For the text-containing cell, return its midpoint in (x, y) coordinate format. 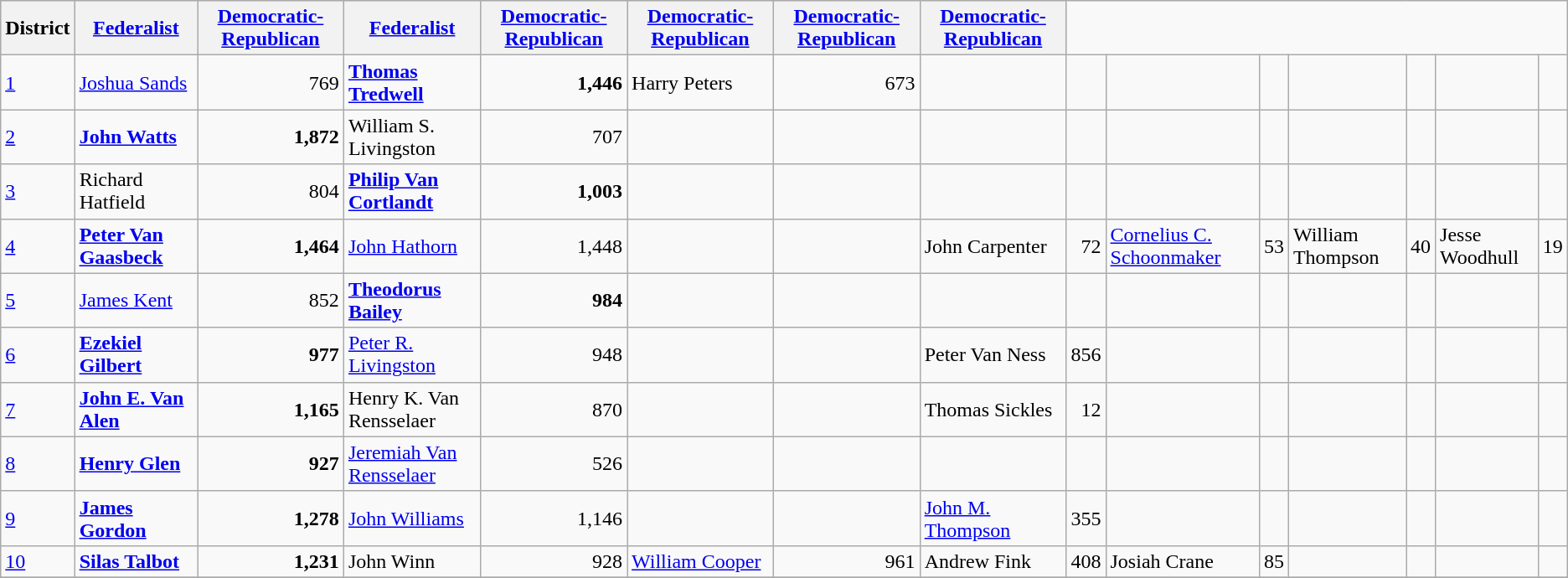
85 (1273, 561)
927 (271, 464)
Silas Talbot (136, 561)
District (38, 28)
8 (38, 464)
40 (1421, 246)
19 (1553, 246)
961 (846, 561)
984 (554, 300)
408 (1086, 561)
526 (554, 464)
Andrew Fink (993, 561)
852 (271, 300)
Henry Glen (136, 464)
John Watts (136, 137)
Ezekiel Gilbert (136, 355)
1,146 (554, 518)
John E. Van Alen (136, 409)
Thomas Tredwell (412, 82)
355 (1086, 518)
James Kent (136, 300)
1 (38, 82)
4 (38, 246)
769 (271, 82)
1,448 (554, 246)
12 (1086, 409)
2 (38, 137)
John Carpenter (993, 246)
Henry K. Van Rensselaer (412, 409)
977 (271, 355)
Jeremiah Van Rensselaer (412, 464)
James Gordon (136, 518)
53 (1273, 246)
Joshua Sands (136, 82)
804 (271, 191)
Thomas Sickles (993, 409)
William Thompson (1347, 246)
870 (554, 409)
Philip Van Cortlandt (412, 191)
10 (38, 561)
6 (38, 355)
Josiah Crane (1183, 561)
William S. Livingston (412, 137)
1,278 (271, 518)
673 (846, 82)
William Cooper (700, 561)
72 (1086, 246)
Peter Van Ness (993, 355)
928 (554, 561)
1,003 (554, 191)
Harry Peters (700, 82)
856 (1086, 355)
1,464 (271, 246)
John Winn (412, 561)
John Hathorn (412, 246)
Theodorus Bailey (412, 300)
Peter R. Livingston (412, 355)
9 (38, 518)
3 (38, 191)
Peter Van Gaasbeck (136, 246)
1,872 (271, 137)
John M. Thompson (993, 518)
1,231 (271, 561)
1,446 (554, 82)
Cornelius C. Schoonmaker (1183, 246)
Richard Hatfield (136, 191)
948 (554, 355)
John Williams (412, 518)
5 (38, 300)
Jesse Woodhull (1488, 246)
1,165 (271, 409)
707 (554, 137)
7 (38, 409)
